Find where the given text appears and provide that cell's center as [x, y] coordinate. 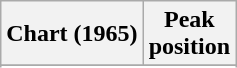
Peak position [189, 34]
Chart (1965) [72, 34]
